For the text-containing cell, return its midpoint in [X, Y] coordinate format. 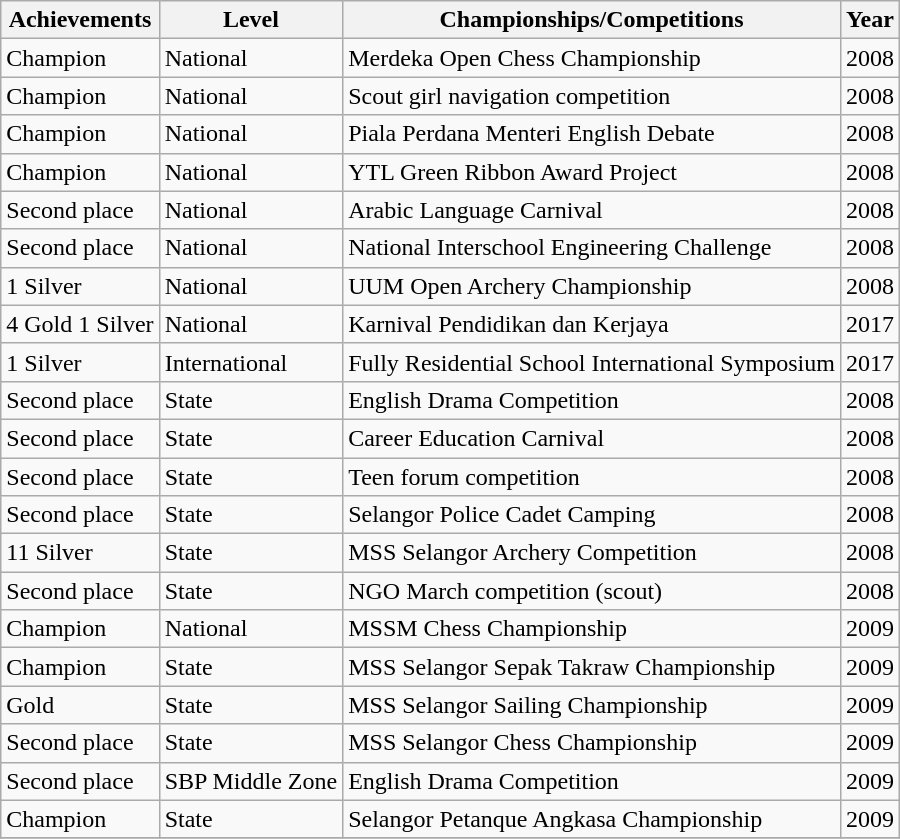
MSS Selangor Sepak Takraw Championship [592, 667]
Level [251, 20]
Selangor Police Cadet Camping [592, 515]
YTL Green Ribbon Award Project [592, 172]
Selangor Petanque Angkasa Championship [592, 819]
International [251, 362]
MSSM Chess Championship [592, 629]
Piala Perdana Menteri English Debate [592, 134]
11 Silver [80, 553]
Year [870, 20]
Championships/Competitions [592, 20]
Gold [80, 705]
Teen forum competition [592, 477]
Merdeka Open Chess Championship [592, 58]
National Interschool Engineering Challenge [592, 248]
Arabic Language Carnival [592, 210]
Fully Residential School International Symposium [592, 362]
MSS Selangor Sailing Championship [592, 705]
Achievements [80, 20]
Career Education Carnival [592, 438]
MSS Selangor Chess Championship [592, 743]
NGO March competition (scout) [592, 591]
SBP Middle Zone [251, 781]
4 Gold 1 Silver [80, 324]
Karnival Pendidikan dan Kerjaya [592, 324]
UUM Open Archery Championship [592, 286]
Scout girl navigation competition [592, 96]
MSS Selangor Archery Competition [592, 553]
